Output the [x, y] coordinate of the center of the cell containing the given text.  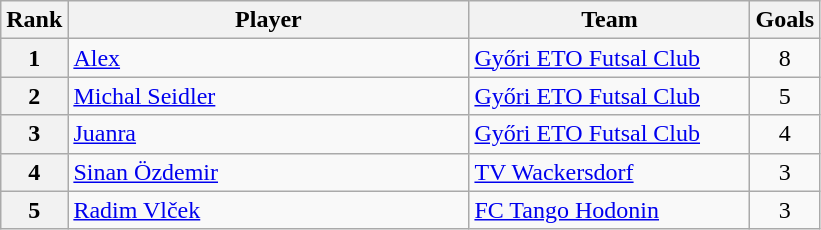
Goals [785, 20]
Juanra [268, 134]
8 [785, 58]
Michal Seidler [268, 96]
Rank [34, 20]
Radim Vlček [268, 210]
Sinan Özdemir [268, 172]
Team [610, 20]
1 [34, 58]
Alex [268, 58]
2 [34, 96]
TV Wackersdorf [610, 172]
Player [268, 20]
FC Tango Hodonin [610, 210]
